Determine the [x, y] coordinate at the center of the cell enclosing the given text.  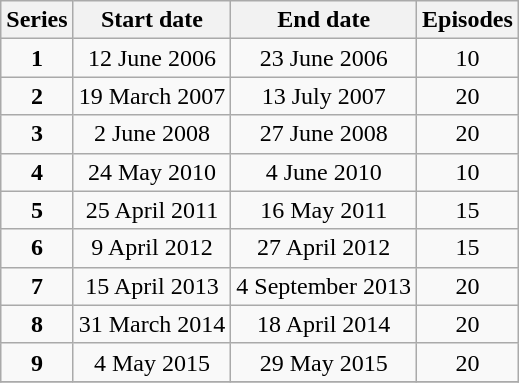
Series [37, 20]
4 May 2015 [152, 362]
4 September 2013 [324, 286]
8 [37, 324]
24 May 2010 [152, 172]
2 [37, 96]
25 April 2011 [152, 210]
27 April 2012 [324, 248]
End date [324, 20]
1 [37, 58]
31 March 2014 [152, 324]
4 [37, 172]
6 [37, 248]
18 April 2014 [324, 324]
23 June 2006 [324, 58]
2 June 2008 [152, 134]
3 [37, 134]
9 [37, 362]
7 [37, 286]
15 April 2013 [152, 286]
9 April 2012 [152, 248]
4 June 2010 [324, 172]
12 June 2006 [152, 58]
16 May 2011 [324, 210]
13 July 2007 [324, 96]
5 [37, 210]
Start date [152, 20]
Episodes [468, 20]
19 March 2007 [152, 96]
27 June 2008 [324, 134]
29 May 2015 [324, 362]
